Output the (x, y) coordinate of the center of the cell containing the given text.  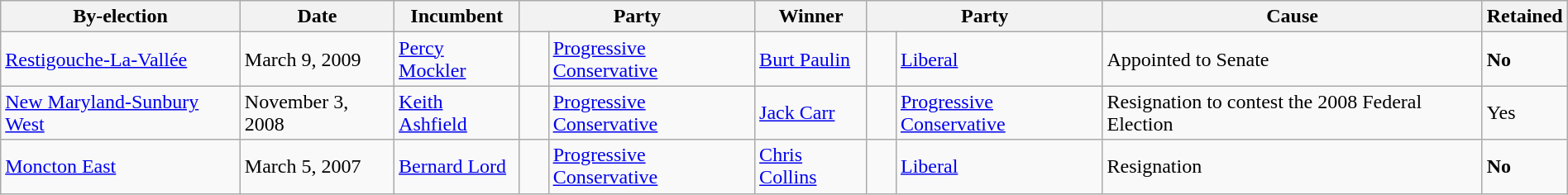
Incumbent (457, 17)
Keith Ashfield (457, 112)
Moncton East (121, 167)
March 5, 2007 (317, 167)
Burt Paulin (811, 59)
Jack Carr (811, 112)
Appointed to Senate (1292, 59)
Restigouche-La-Vallée (121, 59)
New Maryland-Sunbury West (121, 112)
March 9, 2009 (317, 59)
Bernard Lord (457, 167)
Cause (1292, 17)
By-election (121, 17)
Winner (811, 17)
Resignation to contest the 2008 Federal Election (1292, 112)
Chris Collins (811, 167)
Percy Mockler (457, 59)
Resignation (1292, 167)
Retained (1525, 17)
Date (317, 17)
Yes (1525, 112)
November 3, 2008 (317, 112)
